Locate the cell with the specified text and output its [x, y] center coordinate. 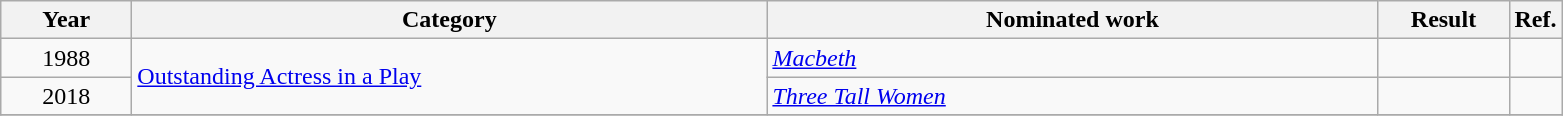
Three Tall Women [1072, 96]
Year [66, 20]
1988 [66, 58]
Nominated work [1072, 20]
Category [450, 20]
Ref. [1536, 20]
2018 [66, 96]
Result [1444, 20]
Macbeth [1072, 58]
Outstanding Actress in a Play [450, 77]
